Scan for the cell matching the given text and deliver its [x, y] coordinate at center. 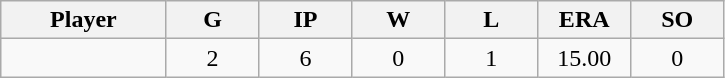
1 [492, 58]
ERA [584, 20]
IP [306, 20]
W [398, 20]
SO [678, 20]
L [492, 20]
2 [212, 58]
Player [84, 20]
6 [306, 58]
15.00 [584, 58]
G [212, 20]
